Detect which cell encompasses the target text, then output its (X, Y) center coordinate. 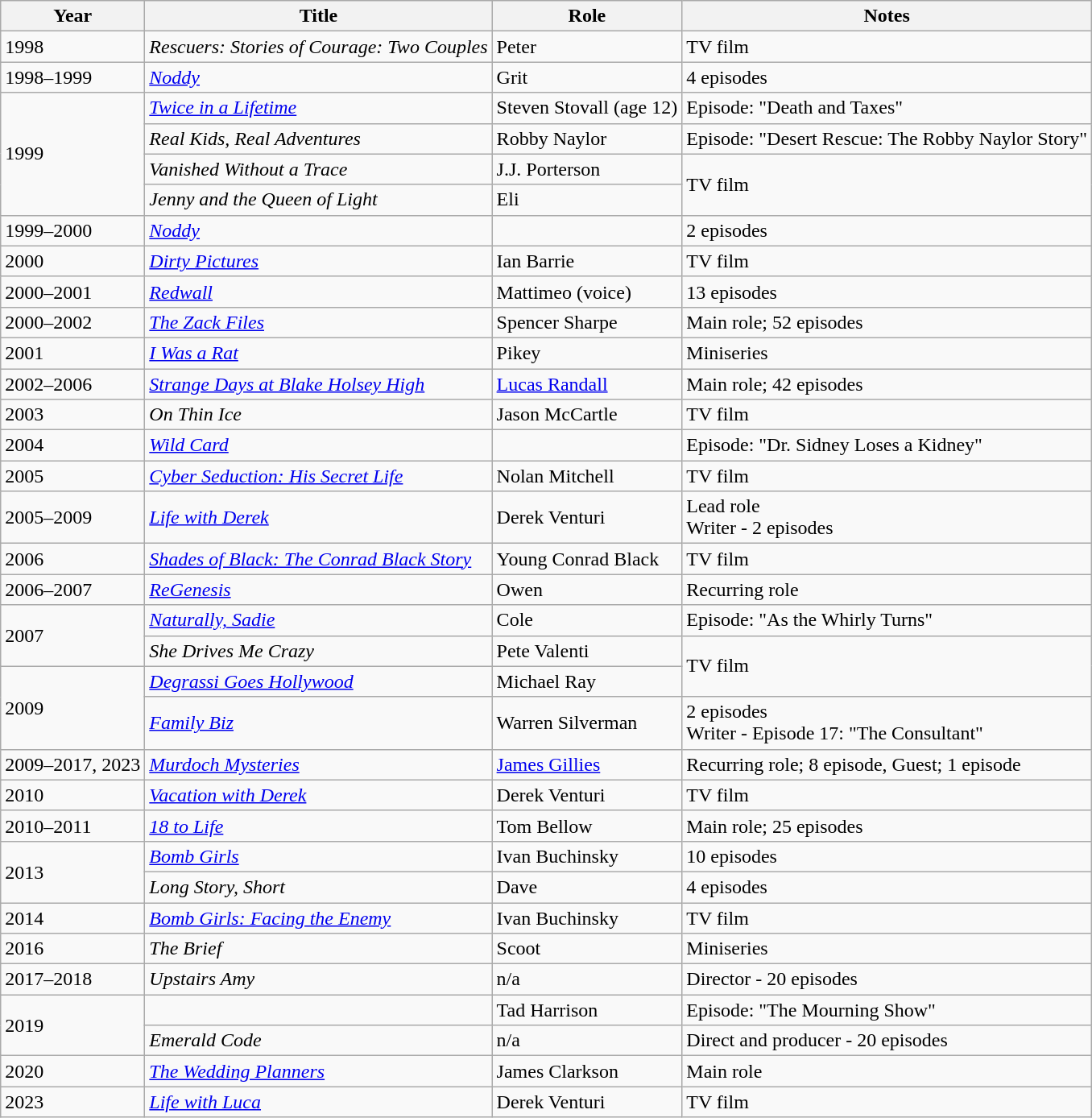
2002–2006 (72, 384)
Direct and producer - 20 episodes (887, 1041)
Notes (887, 16)
Family Biz (319, 723)
Dirty Pictures (319, 261)
Episode: "Dr. Sidney Loses a Kidney" (887, 445)
1999 (72, 154)
The Brief (319, 949)
2010–2011 (72, 826)
Real Kids, Real Adventures (319, 139)
10 episodes (887, 856)
Cole (587, 620)
James Clarkson (587, 1071)
Upstairs Amy (319, 979)
2000 (72, 261)
Tad Harrison (587, 1010)
Main role (887, 1071)
2016 (72, 949)
18 to Life (319, 826)
2 episodes (887, 230)
Michael Ray (587, 681)
1998–1999 (72, 77)
Recurring role (887, 590)
Pete Valenti (587, 651)
She Drives Me Crazy (319, 651)
Vacation with Derek (319, 795)
13 episodes (887, 292)
2005–2009 (72, 517)
Director - 20 episodes (887, 979)
2006–2007 (72, 590)
2023 (72, 1102)
The Wedding Planners (319, 1071)
Life with Luca (319, 1102)
Ian Barrie (587, 261)
2009–2017, 2023 (72, 764)
Owen (587, 590)
Recurring role; 8 episode, Guest; 1 episode (887, 764)
Strange Days at Blake Holsey High (319, 384)
Episode: "Death and Taxes" (887, 108)
2019 (72, 1025)
2005 (72, 476)
Lead role Writer - 2 episodes (887, 517)
Cyber Seduction: His Secret Life (319, 476)
2004 (72, 445)
Peter (587, 47)
Rescuers: Stories of Courage: Two Couples (319, 47)
Title (319, 16)
Episode: "The Mourning Show" (887, 1010)
2001 (72, 353)
Grit (587, 77)
Redwall (319, 292)
2000–2002 (72, 322)
Tom Bellow (587, 826)
2 episodes Writer - Episode 17: "The Consultant" (887, 723)
Episode: "Desert Rescue: The Robby Naylor Story" (887, 139)
2017–2018 (72, 979)
Year (72, 16)
Long Story, Short (319, 887)
Role (587, 16)
Wild Card (319, 445)
Nolan Mitchell (587, 476)
Bomb Girls (319, 856)
Spencer Sharpe (587, 322)
ReGenesis (319, 590)
1998 (72, 47)
Lucas Randall (587, 384)
2003 (72, 415)
Young Conrad Black (587, 559)
Shades of Black: The Conrad Black Story (319, 559)
Mattimeo (voice) (587, 292)
Warren Silverman (587, 723)
Pikey (587, 353)
Episode: "As the Whirly Turns" (887, 620)
Twice in a Lifetime (319, 108)
On Thin Ice (319, 415)
Main role; 25 episodes (887, 826)
Murdoch Mysteries (319, 764)
Degrassi Goes Hollywood (319, 681)
Main role; 42 episodes (887, 384)
Jason McCartle (587, 415)
2009 (72, 707)
Naturally, Sadie (319, 620)
Dave (587, 887)
2000–2001 (72, 292)
2013 (72, 872)
Scoot (587, 949)
Bomb Girls: Facing the Enemy (319, 917)
Vanished Without a Trace (319, 169)
The Zack Files (319, 322)
James Gillies (587, 764)
2010 (72, 795)
Eli (587, 200)
I Was a Rat (319, 353)
2006 (72, 559)
Main role; 52 episodes (887, 322)
2014 (72, 917)
Jenny and the Queen of Light (319, 200)
Robby Naylor (587, 139)
Steven Stovall (age 12) (587, 108)
Emerald Code (319, 1041)
2020 (72, 1071)
1999–2000 (72, 230)
Life with Derek (319, 517)
2007 (72, 636)
J.J. Porterson (587, 169)
